Search for the cell housing the specified text and yield its (X, Y) center coordinate. 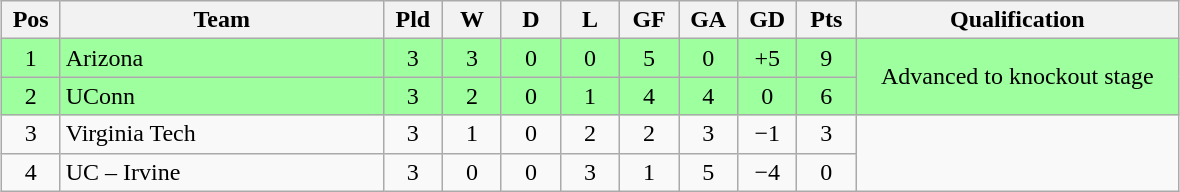
GD (768, 20)
Pld (412, 20)
Pts (826, 20)
Team (222, 20)
Advanced to knockout stage (1018, 77)
UConn (222, 96)
L (590, 20)
9 (826, 58)
6 (826, 96)
+5 (768, 58)
UC – Irvine (222, 172)
Virginia Tech (222, 134)
Pos (30, 20)
GF (650, 20)
W (472, 20)
GA (708, 20)
Arizona (222, 58)
D (530, 20)
−4 (768, 172)
−1 (768, 134)
Qualification (1018, 20)
